Extract the [x, y] coordinate from the center of the cell holding the provided text.  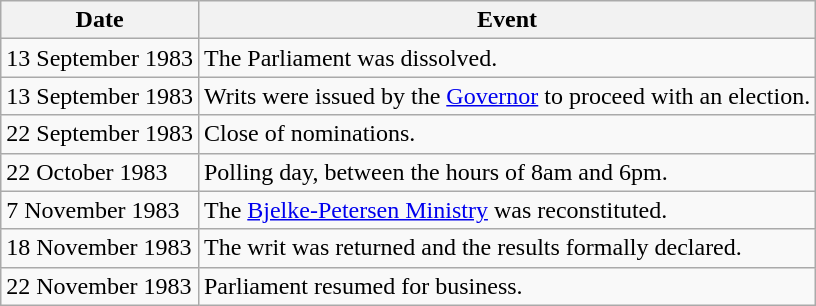
The Parliament was dissolved. [506, 58]
Close of nominations. [506, 134]
7 November 1983 [100, 210]
Writs were issued by the Governor to proceed with an election. [506, 96]
Date [100, 20]
18 November 1983 [100, 248]
22 October 1983 [100, 172]
The writ was returned and the results formally declared. [506, 248]
Polling day, between the hours of 8am and 6pm. [506, 172]
22 November 1983 [100, 286]
22 September 1983 [100, 134]
Parliament resumed for business. [506, 286]
Event [506, 20]
The Bjelke-Petersen Ministry was reconstituted. [506, 210]
